Extract the [X, Y] coordinate from the center of the cell holding the provided text.  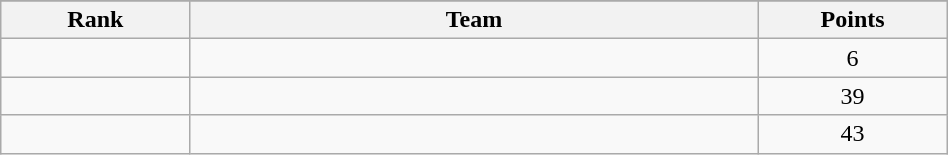
39 [852, 96]
Points [852, 20]
Rank [96, 20]
6 [852, 58]
Team [474, 20]
43 [852, 134]
